From the cell containing the given text, extract its center point as (X, Y) coordinate. 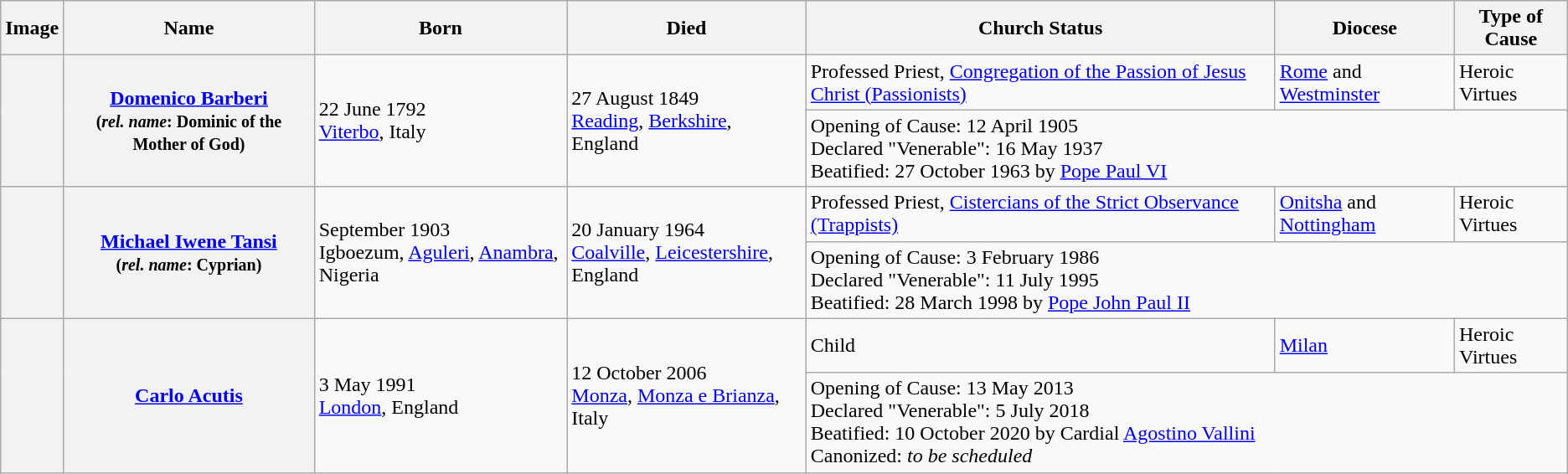
27 August 1849 Reading, Berkshire, England (687, 121)
Opening of Cause: 12 April 1905 Declared "Venerable": 16 May 1937 Beatified: 27 October 1963 by Pope Paul VI (1186, 148)
Church Status (1040, 28)
Diocese (1364, 28)
Type of Cause (1511, 28)
September 1903 Igboezum, Aguleri, Anambra, Nigeria (441, 253)
Onitsha and Nottingham (1364, 214)
Domenico Barberi (rel. name: Dominic of the Mother of God) (189, 121)
Name (189, 28)
Child (1040, 345)
Died (687, 28)
Born (441, 28)
Opening of Cause: 3 February 1986Declared "Venerable": 11 July 1995 Beatified: 28 March 1998 by Pope John Paul II (1186, 280)
3 May 1991 London, England (441, 395)
Image (32, 28)
Professed Priest, Cistercians of the Strict Observance (Trappists) (1040, 214)
Carlo Acutis (189, 395)
Michael Iwene Tansi (rel. name: Cyprian) (189, 253)
12 October 2006 Monza, Monza e Brianza, Italy (687, 395)
20 January 1964 Coalville, Leicestershire, England (687, 253)
Rome and Westminster (1364, 82)
Milan (1364, 345)
Opening of Cause: 13 May 2013 Declared "Venerable": 5 July 2018 Beatified: 10 October 2020 by Cardial Agostino Vallini Canonized: to be scheduled (1186, 422)
22 June 1792 Viterbo, Italy (441, 121)
Professed Priest, Congregation of the Passion of Jesus Christ (Passionists) (1040, 82)
